Detect which cell encompasses the target text, then output its (X, Y) center coordinate. 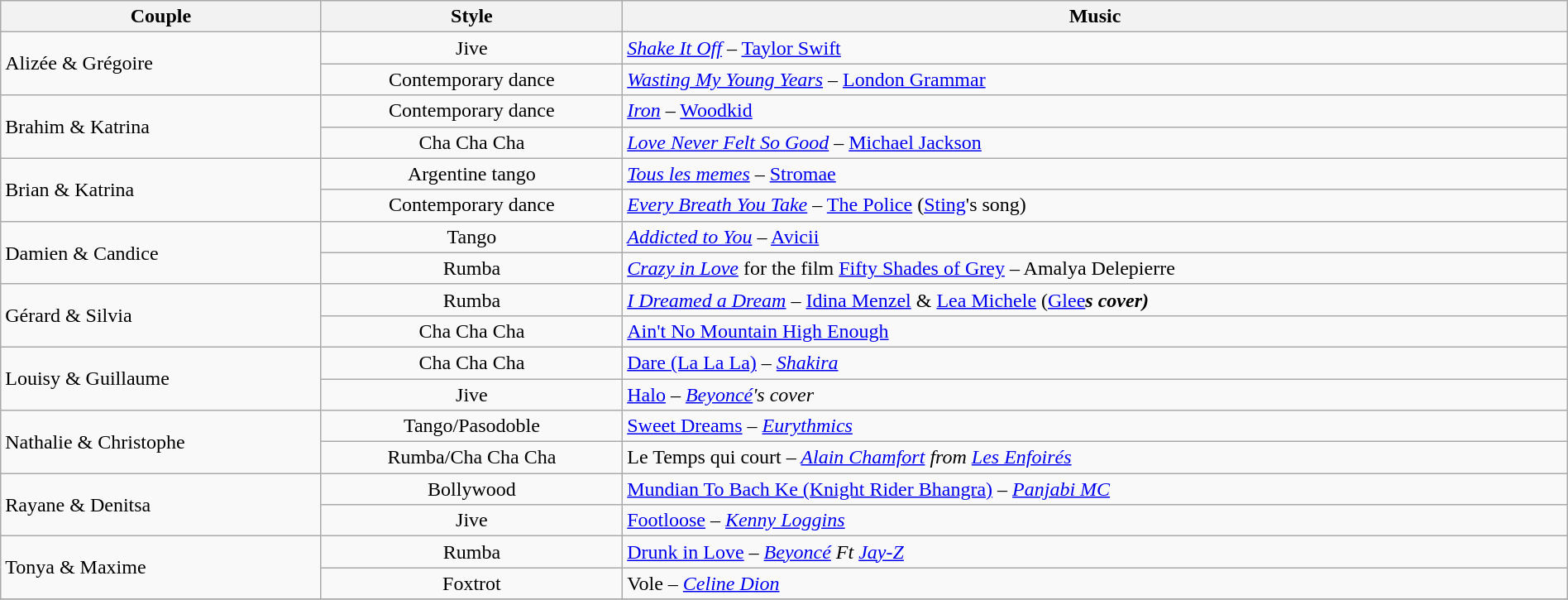
Halo – Beyoncé's cover (1095, 395)
Nathalie & Christophe (160, 442)
Love Never Felt So Good – Michael Jackson (1095, 142)
Foxtrot (471, 583)
Shake It Off – Taylor Swift (1095, 48)
Damien & Candice (160, 252)
Gérard & Silvia (160, 315)
Brahim & Katrina (160, 127)
I Dreamed a Dream – Idina Menzel & Lea Michele (Glees cover) (1095, 300)
Tango (471, 237)
Wasting My Young Years – London Grammar (1095, 79)
Ain't No Mountain High Enough (1095, 331)
Rumba/Cha Cha Cha (471, 458)
Drunk in Love – Beyoncé Ft Jay-Z (1095, 552)
Rayane & Denitsa (160, 505)
Sweet Dreams – Eurythmics (1095, 426)
Argentine tango (471, 174)
Dare (La La La) – Shakira (1095, 362)
Alizée & Grégoire (160, 64)
Le Temps qui court – Alain Chamfort from Les Enfoirés (1095, 458)
Style (471, 17)
Vole – Celine Dion (1095, 583)
Addicted to You – Avicii (1095, 237)
Brian & Katrina (160, 190)
Music (1095, 17)
Couple (160, 17)
Tonya & Maxime (160, 568)
Louisy & Guillaume (160, 378)
Mundian To Bach Ke (Knight Rider Bhangra) – Panjabi MC (1095, 489)
Iron – Woodkid (1095, 111)
Footloose – Kenny Loggins (1095, 521)
Tous les memes – Stromae (1095, 174)
Crazy in Love for the film Fifty Shades of Grey – Amalya Delepierre (1095, 268)
Bollywood (471, 489)
Tango/Pasodoble (471, 426)
Every Breath You Take – The Police (Sting's song) (1095, 205)
